Return the [X, Y] coordinate for the center point of the cell that contains the specified text.  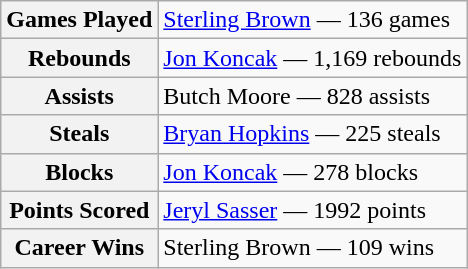
Steals [80, 134]
Rebounds [80, 58]
Bryan Hopkins — 225 steals [312, 134]
Points Scored [80, 210]
Butch Moore — 828 assists [312, 96]
Jon Koncak — 1,169 rebounds [312, 58]
Jeryl Sasser — 1992 points [312, 210]
Jon Koncak — 278 blocks [312, 172]
Blocks [80, 172]
Career Wins [80, 248]
Games Played [80, 20]
Sterling Brown — 136 games [312, 20]
Sterling Brown — 109 wins [312, 248]
Assists [80, 96]
